Output the [X, Y] coordinate of the center of the cell containing the given text.  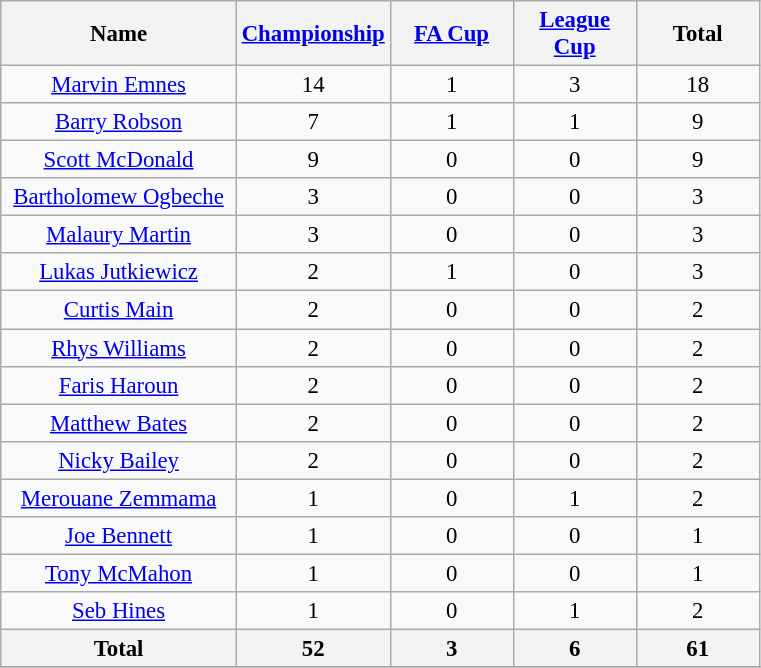
Faris Haroun [119, 385]
Bartholomew Ogbeche [119, 197]
Seb Hines [119, 611]
18 [698, 85]
7 [313, 122]
61 [698, 648]
6 [574, 648]
FA Cup [452, 34]
Malaury Martin [119, 235]
Nicky Bailey [119, 460]
Curtis Main [119, 310]
Lukas Jutkiewicz [119, 273]
Rhys Williams [119, 348]
Championship [313, 34]
Merouane Zemmama [119, 498]
Matthew Bates [119, 423]
LeagueCup [574, 34]
Name [119, 34]
Joe Bennett [119, 536]
52 [313, 648]
Barry Robson [119, 122]
Marvin Emnes [119, 85]
Tony McMahon [119, 573]
Scott McDonald [119, 160]
14 [313, 85]
